Search for the cell housing the specified text and yield its [X, Y] center coordinate. 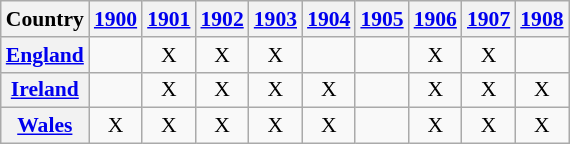
1906 [436, 19]
1903 [276, 19]
Ireland [45, 90]
Country [45, 19]
1907 [488, 19]
1902 [222, 19]
Wales [45, 126]
1900 [116, 19]
1908 [542, 19]
1901 [168, 19]
England [45, 55]
1904 [328, 19]
1905 [382, 19]
